Determine the (X, Y) coordinate at the center of the cell enclosing the given text.  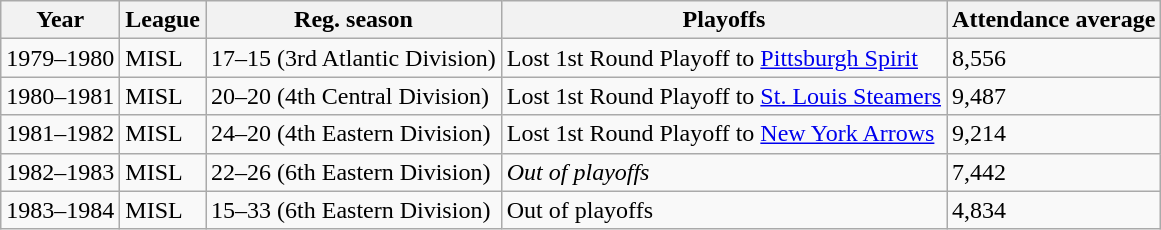
Year (60, 20)
17–15 (3rd Atlantic Division) (354, 58)
7,442 (1054, 172)
20–20 (4th Central Division) (354, 96)
9,214 (1054, 134)
1981–1982 (60, 134)
Lost 1st Round Playoff to New York Arrows (724, 134)
Lost 1st Round Playoff to St. Louis Steamers (724, 96)
Reg. season (354, 20)
League (163, 20)
24–20 (4th Eastern Division) (354, 134)
4,834 (1054, 210)
1982–1983 (60, 172)
22–26 (6th Eastern Division) (354, 172)
8,556 (1054, 58)
15–33 (6th Eastern Division) (354, 210)
1980–1981 (60, 96)
Attendance average (1054, 20)
Lost 1st Round Playoff to Pittsburgh Spirit (724, 58)
Playoffs (724, 20)
9,487 (1054, 96)
1983–1984 (60, 210)
1979–1980 (60, 58)
